Output the [x, y] coordinate of the center of the cell containing the given text.  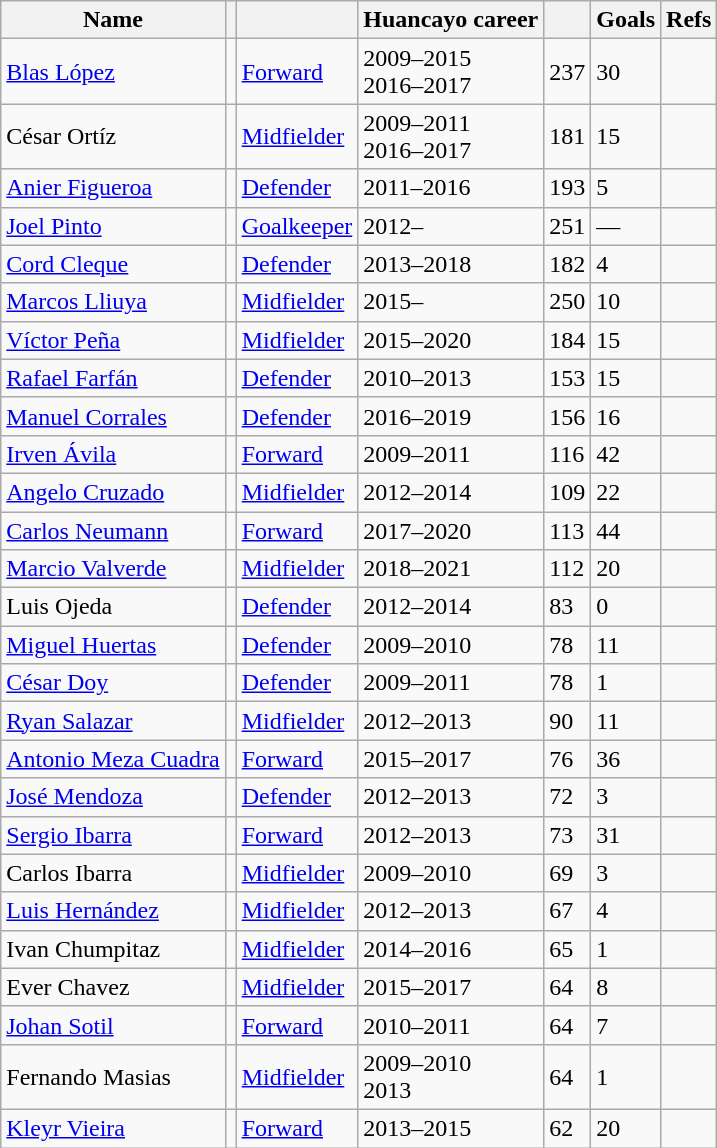
2010–2013 [451, 378]
73 [568, 835]
90 [568, 721]
Carlos Ibarra [113, 873]
Johan Sotil [113, 1025]
2012– [451, 226]
2011–2016 [451, 188]
2017–2020 [451, 531]
30 [626, 72]
Ryan Salazar [113, 721]
2013–2018 [451, 264]
Blas López [113, 72]
Víctor Peña [113, 340]
2009–2010 2013 [451, 1076]
72 [568, 797]
Manuel Corrales [113, 416]
0 [626, 607]
65 [568, 949]
62 [568, 1128]
31 [626, 835]
Miguel Huertas [113, 645]
César Doy [113, 683]
José Mendoza [113, 797]
69 [568, 873]
2014–2016 [451, 949]
Marcos Lliuya [113, 302]
2010–2011 [451, 1025]
Kleyr Vieira [113, 1128]
César Ortíz [113, 136]
2016–2019 [451, 416]
16 [626, 416]
2009–2015 2016–2017 [451, 72]
7 [626, 1025]
Goalkeeper [297, 226]
116 [568, 454]
44 [626, 531]
Fernando Masias [113, 1076]
Anier Figueroa [113, 188]
112 [568, 569]
Ever Chavez [113, 987]
109 [568, 492]
42 [626, 454]
10 [626, 302]
2015–2020 [451, 340]
156 [568, 416]
237 [568, 72]
153 [568, 378]
36 [626, 759]
184 [568, 340]
2013–2015 [451, 1128]
Marcio Valverde [113, 569]
Carlos Neumann [113, 531]
2015– [451, 302]
193 [568, 188]
182 [568, 264]
Luis Hernández [113, 911]
113 [568, 531]
— [626, 226]
Antonio Meza Cuadra [113, 759]
250 [568, 302]
Name [113, 20]
5 [626, 188]
Angelo Cruzado [113, 492]
2009–2011 2016–2017 [451, 136]
Huancayo career [451, 20]
Goals [626, 20]
Ivan Chumpitaz [113, 949]
67 [568, 911]
8 [626, 987]
251 [568, 226]
Joel Pinto [113, 226]
Sergio Ibarra [113, 835]
Rafael Farfán [113, 378]
Irven Ávila [113, 454]
Luis Ojeda [113, 607]
Cord Cleque [113, 264]
22 [626, 492]
83 [568, 607]
Refs [689, 20]
2018–2021 [451, 569]
76 [568, 759]
181 [568, 136]
